Return [X, Y] of the center of cell containing provided text 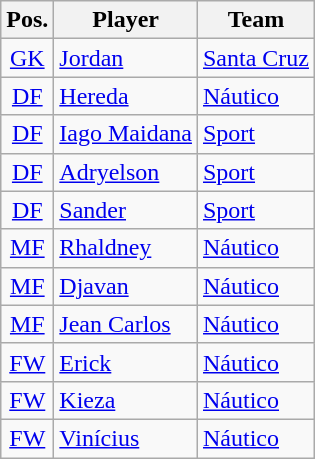
Adryelson [126, 172]
Hereda [126, 96]
Kieza [126, 400]
Rhaldney [126, 248]
GK [28, 58]
Santa Cruz [256, 58]
Vinícius [126, 438]
Player [126, 20]
Jordan [126, 58]
Sander [126, 210]
Iago Maidana [126, 134]
Djavan [126, 286]
Erick [126, 362]
Pos. [28, 20]
Team [256, 20]
Jean Carlos [126, 324]
